Locate the cell with the specified text and output its (X, Y) center coordinate. 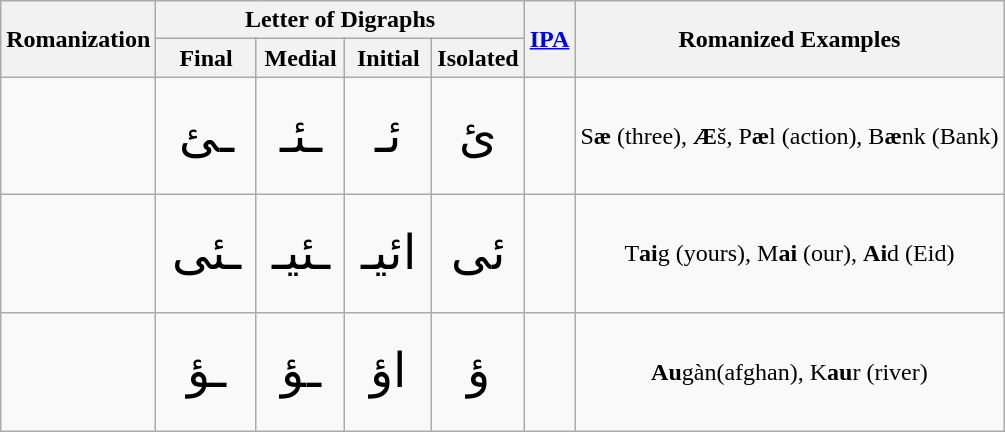
ـئ (206, 136)
اؤ (388, 372)
Romanization (78, 39)
ئی (478, 254)
Isolated (478, 58)
Taig (yours), Mai (our), Aid (Eid) (790, 254)
ائیـ (388, 254)
Augàn(afghan), Kaur (river) (790, 372)
Romanized Examples (790, 39)
Initial (388, 58)
Letter of Digraphs (340, 20)
ئ (478, 136)
Medial (300, 58)
ـئیـ (300, 254)
ئـ (388, 136)
ـئـ (300, 136)
ؤ (478, 372)
ـئی (206, 254)
IPA (550, 39)
Final (206, 58)
Sæ (three), Æš, Pæl (action), Bænk (Bank) (790, 136)
